Locate the cell with the specified text and output its (X, Y) center coordinate. 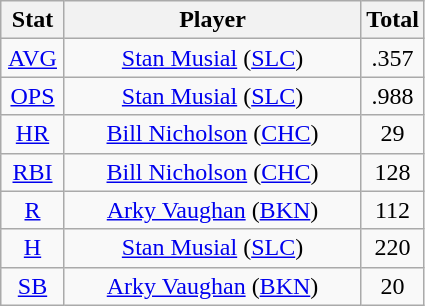
H (33, 248)
AVG (33, 58)
HR (33, 134)
Stat (33, 20)
220 (393, 248)
OPS (33, 96)
.357 (393, 58)
128 (393, 172)
112 (393, 210)
20 (393, 286)
.988 (393, 96)
RBI (33, 172)
SB (33, 286)
Total (393, 20)
Player (212, 20)
R (33, 210)
29 (393, 134)
